Find where the given text appears and provide that cell's center as (x, y) coordinate. 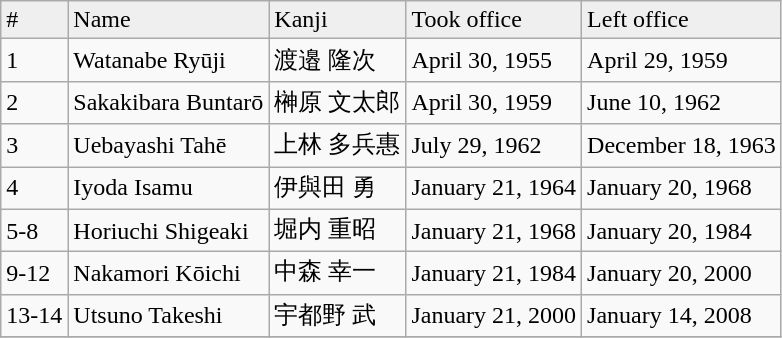
January 21, 1964 (494, 188)
January 21, 1968 (494, 230)
上林 多兵惠 (338, 146)
堀内 重昭 (338, 230)
April 30, 1955 (494, 60)
1 (34, 60)
July 29, 1962 (494, 146)
Utsuno Takeshi (168, 316)
January 21, 2000 (494, 316)
January 20, 2000 (682, 274)
January 21, 1984 (494, 274)
January 14, 2008 (682, 316)
April 30, 1959 (494, 102)
Left office (682, 20)
Sakakibara Buntarō (168, 102)
June 10, 1962 (682, 102)
January 20, 1984 (682, 230)
Kanji (338, 20)
9-12 (34, 274)
Watanabe Ryūji (168, 60)
Horiuchi Shigeaki (168, 230)
December 18, 1963 (682, 146)
2 (34, 102)
Took office (494, 20)
Iyoda Isamu (168, 188)
January 20, 1968 (682, 188)
中森 幸一 (338, 274)
3 (34, 146)
榊原 文太郎 (338, 102)
Uebayashi Tahē (168, 146)
4 (34, 188)
渡邉 隆次 (338, 60)
13-14 (34, 316)
5-8 (34, 230)
宇都野 武 (338, 316)
Name (168, 20)
April 29, 1959 (682, 60)
Nakamori Kōichi (168, 274)
# (34, 20)
伊與田 勇 (338, 188)
